Provide the [X, Y] coordinate of the cell's center where the given text is located.  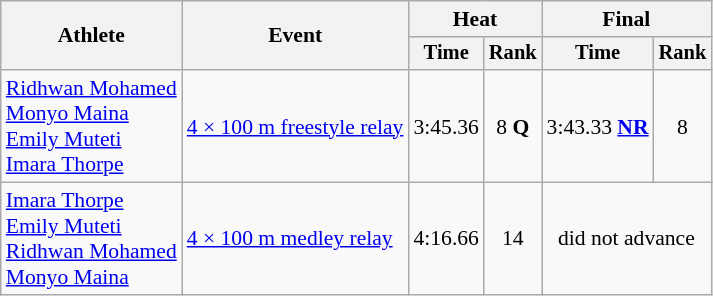
Event [296, 36]
did not advance [627, 239]
Heat [474, 19]
8 Q [513, 126]
4 × 100 m medley relay [296, 239]
3:43.33 NR [598, 126]
Ridhwan MohamedMonyo MainaEmily MutetiImara Thorpe [92, 126]
8 [683, 126]
3:45.36 [446, 126]
4:16.66 [446, 239]
Athlete [92, 36]
4 × 100 m freestyle relay [296, 126]
Final [627, 19]
14 [513, 239]
Imara ThorpeEmily MutetiRidhwan MohamedMonyo Maina [92, 239]
